From the cell containing the given text, extract its center point as [x, y] coordinate. 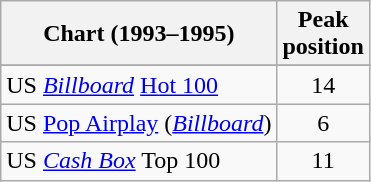
Peakposition [323, 34]
Chart (1993–1995) [139, 34]
11 [323, 161]
14 [323, 85]
US Billboard Hot 100 [139, 85]
US Pop Airplay (Billboard) [139, 123]
US Cash Box Top 100 [139, 161]
6 [323, 123]
